Scan for the cell matching the given text and deliver its (x, y) coordinate at center. 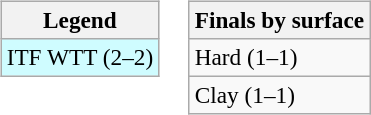
Legend (80, 20)
Hard (1–1) (279, 57)
ITF WTT (2–2) (80, 57)
Clay (1–1) (279, 95)
Finals by surface (279, 20)
